For the text-containing cell, return its midpoint in [x, y] coordinate format. 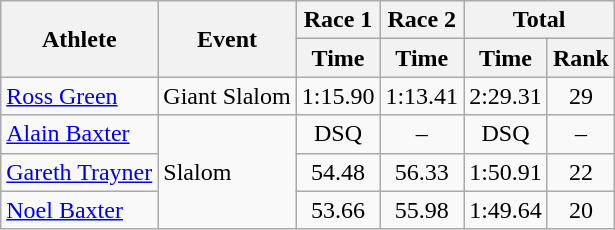
Giant Slalom [227, 96]
55.98 [422, 210]
53.66 [338, 210]
1:15.90 [338, 96]
Ross Green [80, 96]
29 [580, 96]
Rank [580, 58]
Race 2 [422, 20]
54.48 [338, 172]
56.33 [422, 172]
Alain Baxter [80, 134]
2:29.31 [506, 96]
Athlete [80, 39]
1:49.64 [506, 210]
Noel Baxter [80, 210]
22 [580, 172]
Race 1 [338, 20]
Slalom [227, 172]
20 [580, 210]
1:13.41 [422, 96]
1:50.91 [506, 172]
Event [227, 39]
Total [540, 20]
Gareth Trayner [80, 172]
